Determine the [X, Y] coordinate at the center of the cell enclosing the given text.  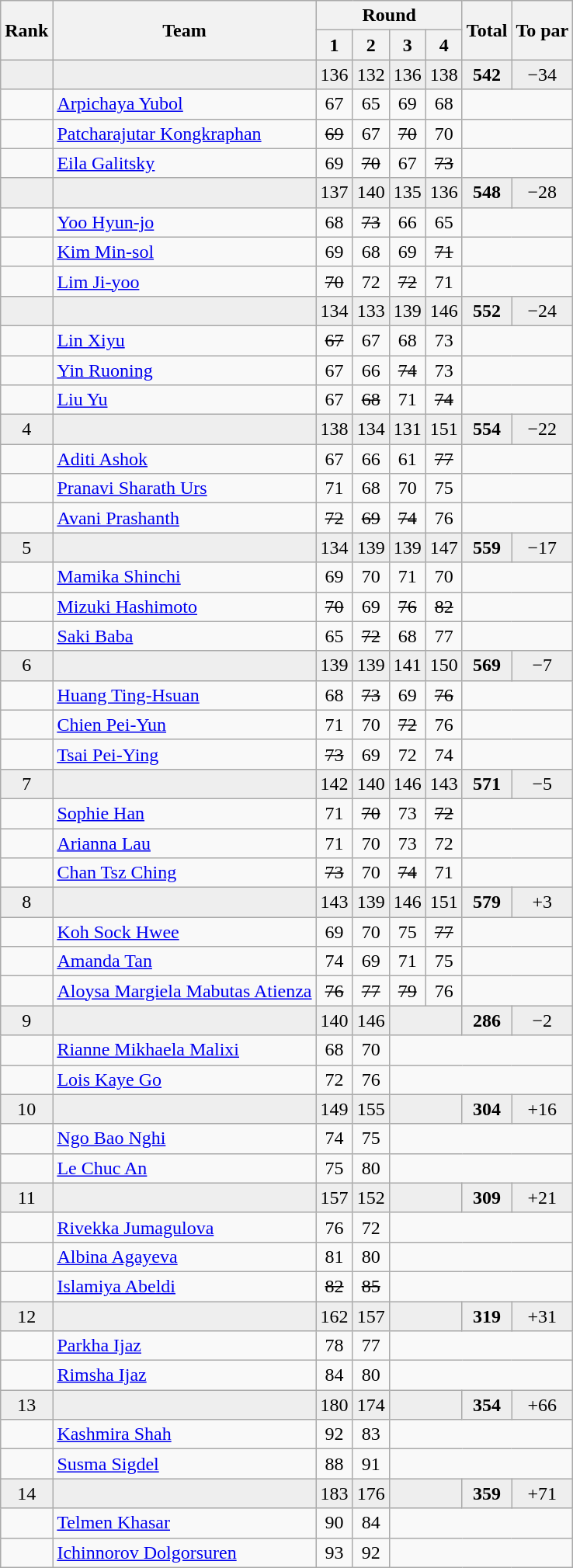
Lim Ji-yoo [185, 281]
559 [487, 548]
9 [26, 1020]
Chan Tsz Ching [185, 873]
3 [407, 45]
13 [26, 1405]
11 [26, 1198]
309 [487, 1198]
Mizuki Hashimoto [185, 607]
88 [334, 1464]
Avani Prashanth [185, 518]
12 [26, 1316]
83 [371, 1434]
Ichinnorov Dolgorsuren [185, 1552]
354 [487, 1405]
132 [371, 75]
150 [444, 666]
359 [487, 1493]
Pranavi Sharath Urs [185, 488]
554 [487, 429]
+66 [542, 1405]
Telmen Khasar [185, 1523]
To par [542, 30]
149 [334, 1109]
571 [487, 784]
133 [371, 311]
Amanda Tan [185, 961]
Team [185, 30]
152 [371, 1198]
Yin Ruoning [185, 370]
81 [334, 1257]
6 [26, 666]
+71 [542, 1493]
137 [334, 193]
141 [407, 666]
−34 [542, 75]
−28 [542, 193]
−2 [542, 1020]
90 [334, 1523]
−5 [542, 784]
Yoo Hyun-jo [185, 222]
142 [334, 784]
Rivekka Jumagulova [185, 1227]
Total [487, 30]
1 [334, 45]
Arpichaya Yubol [185, 104]
−7 [542, 666]
Rank [26, 30]
155 [371, 1109]
176 [371, 1493]
Liu Yu [185, 400]
162 [334, 1316]
Lin Xiyu [185, 340]
Patcharajutar Kongkraphan [185, 134]
+31 [542, 1316]
Huang Ting-Hsuan [185, 695]
Susma Sigdel [185, 1464]
Tsai Pei-Ying [185, 754]
Round [389, 16]
Ngo Bao Nghi [185, 1139]
Arianna Lau [185, 843]
8 [26, 902]
542 [487, 75]
569 [487, 666]
10 [26, 1109]
Rianne Mikhaela Malixi [185, 1050]
+16 [542, 1109]
Mamika Shinchi [185, 577]
14 [26, 1493]
304 [487, 1109]
Kashmira Shah [185, 1434]
Parkha Ijaz [185, 1346]
552 [487, 311]
79 [407, 991]
135 [407, 193]
319 [487, 1316]
−22 [542, 429]
579 [487, 902]
286 [487, 1020]
183 [334, 1493]
5 [26, 548]
−17 [542, 548]
+21 [542, 1198]
78 [334, 1346]
Aditi Ashok [185, 459]
Albina Agayeva [185, 1257]
+3 [542, 902]
Eila Galitsky [185, 163]
85 [371, 1286]
−24 [542, 311]
Chien Pei-Yun [185, 725]
131 [407, 429]
Islamiya Abeldi [185, 1286]
7 [26, 784]
Aloysa Margiela Mabutas Atienza [185, 991]
147 [444, 548]
Saki Baba [185, 636]
61 [407, 459]
Le Chuc An [185, 1168]
180 [334, 1405]
Kim Min-sol [185, 252]
Lois Kaye Go [185, 1080]
548 [487, 193]
2 [371, 45]
93 [334, 1552]
Rimsha Ijaz [185, 1375]
Koh Sock Hwee [185, 932]
174 [371, 1405]
91 [371, 1464]
Sophie Han [185, 813]
